Return [X, Y] of the center of cell containing provided text 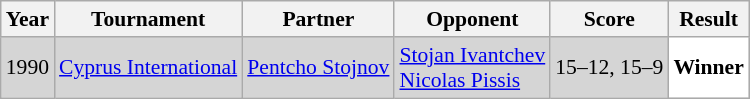
1990 [28, 68]
15–12, 15–9 [609, 68]
Year [28, 19]
Opponent [472, 19]
Stojan Ivantchev Nicolas Pissis [472, 68]
Pentcho Stojnov [318, 68]
Result [708, 19]
Winner [708, 68]
Score [609, 19]
Partner [318, 19]
Cyprus International [148, 68]
Tournament [148, 19]
